Output the (x, y) coordinate of the center of the cell containing the given text.  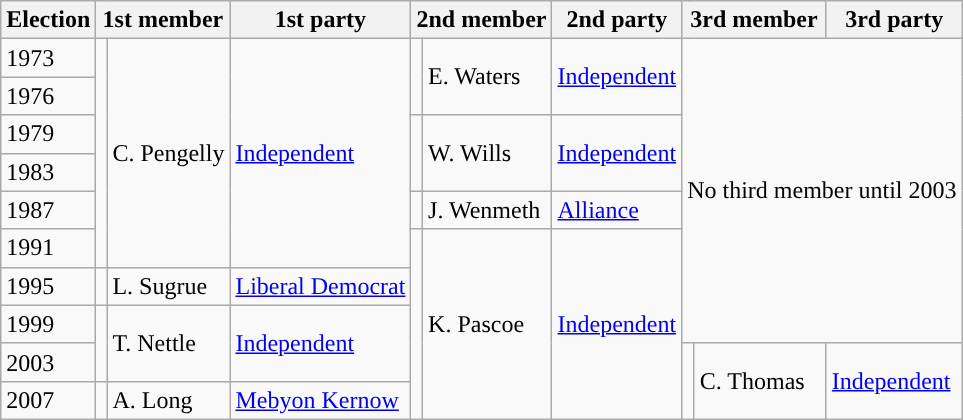
K. Pascoe (488, 324)
1991 (48, 248)
Alliance (617, 210)
1987 (48, 210)
1st member (163, 20)
C. Pengelly (168, 153)
2007 (48, 400)
1995 (48, 286)
Election (48, 20)
2nd party (617, 20)
T. Nettle (168, 343)
1st party (320, 20)
Mebyon Kernow (320, 400)
1976 (48, 96)
C. Thomas (760, 381)
A. Long (168, 400)
3rd party (894, 20)
Liberal Democrat (320, 286)
E. Waters (488, 77)
2nd member (482, 20)
J. Wenmeth (488, 210)
1999 (48, 324)
2003 (48, 362)
3rd member (754, 20)
1973 (48, 58)
L. Sugrue (168, 286)
1979 (48, 134)
W. Wills (488, 153)
1983 (48, 172)
No third member until 2003 (822, 191)
